Return the (X, Y) coordinate for the center point of the cell that contains the specified text.  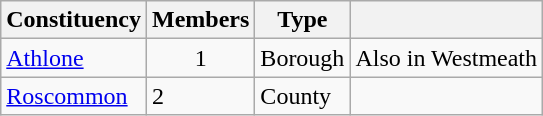
Also in Westmeath (446, 58)
Members (200, 20)
County (302, 96)
Roscommon (74, 96)
2 (200, 96)
Constituency (74, 20)
Type (302, 20)
1 (200, 58)
Athlone (74, 58)
Borough (302, 58)
